From the cell containing the given text, extract its center point as [X, Y] coordinate. 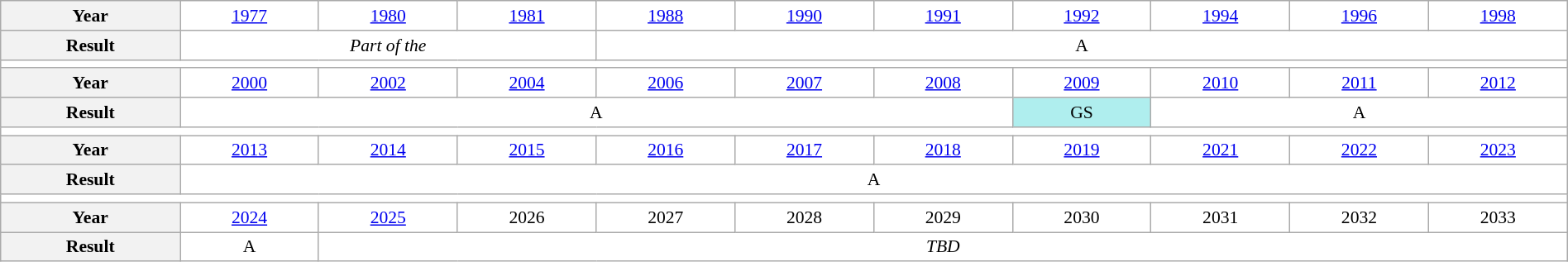
2031 [1221, 217]
2025 [388, 217]
1994 [1221, 16]
2007 [805, 83]
Part of the [389, 45]
1981 [527, 16]
1991 [943, 16]
2014 [388, 150]
2011 [1360, 83]
2024 [250, 217]
TBD [943, 247]
1980 [388, 16]
2017 [805, 150]
2032 [1360, 217]
1988 [666, 16]
2033 [1498, 217]
2016 [666, 150]
2015 [527, 150]
2002 [388, 83]
2010 [1221, 83]
2030 [1082, 217]
2009 [1082, 83]
2021 [1221, 150]
1990 [805, 16]
2028 [805, 217]
2027 [666, 217]
2018 [943, 150]
2004 [527, 83]
GS [1082, 112]
1977 [250, 16]
2029 [943, 217]
2000 [250, 83]
2013 [250, 150]
1998 [1498, 16]
2022 [1360, 150]
1996 [1360, 16]
2026 [527, 217]
2023 [1498, 150]
2006 [666, 83]
2019 [1082, 150]
2012 [1498, 83]
2008 [943, 83]
1992 [1082, 16]
